Locate the cell with the specified text and output its (x, y) center coordinate. 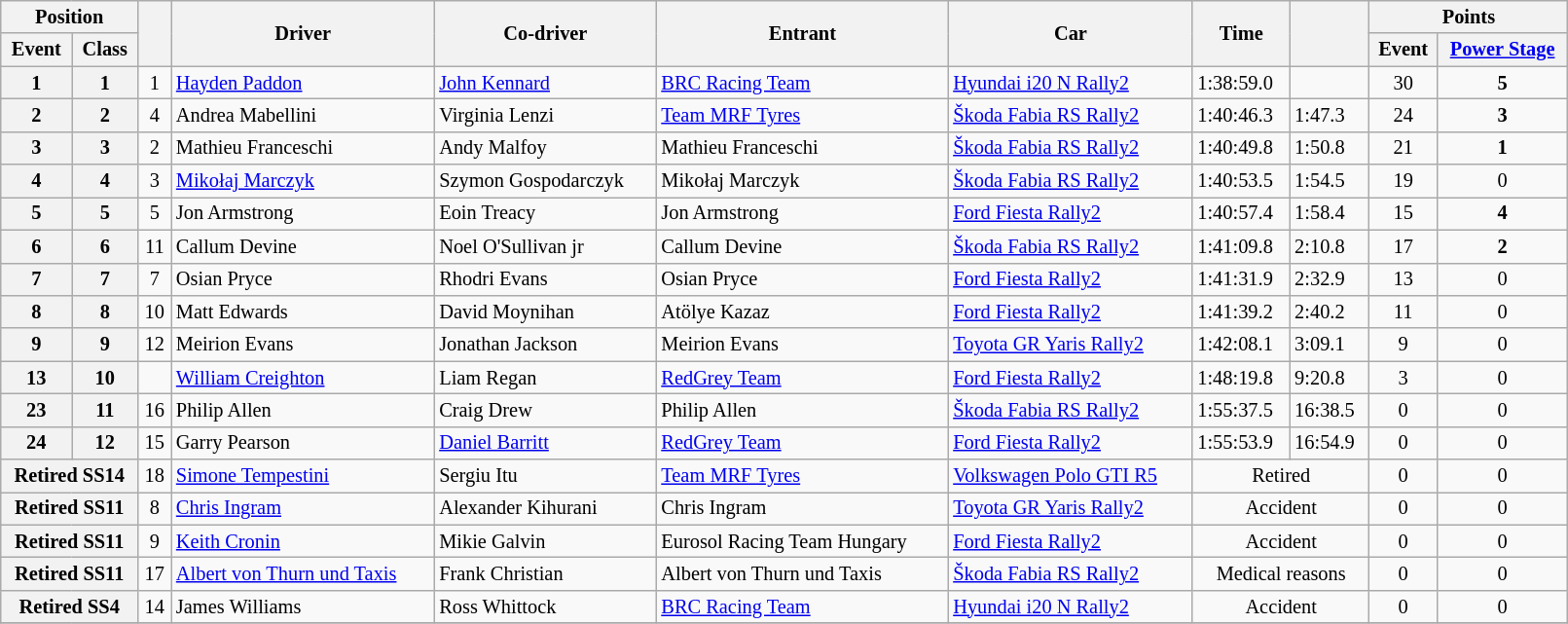
Mikie Galvin (545, 541)
Andrea Mabellini (303, 115)
Class (105, 50)
1:48:19.8 (1241, 378)
John Kennard (545, 83)
Liam Regan (545, 378)
1:40:53.5 (1241, 181)
1:40:46.3 (1241, 115)
Car (1071, 33)
1:58.4 (1330, 213)
Driver (303, 33)
Jonathan Jackson (545, 345)
Time (1241, 33)
Medical reasons (1281, 573)
Eurosol Racing Team Hungary (802, 541)
Hayden Paddon (303, 83)
1:50.8 (1330, 148)
William Creighton (303, 378)
Frank Christian (545, 573)
21 (1404, 148)
Position (70, 17)
Entrant (802, 33)
Retired (1281, 476)
1:40:57.4 (1241, 213)
Retired SS4 (70, 606)
Volkswagen Polo GTI R5 (1071, 476)
Sergiu Itu (545, 476)
18 (155, 476)
1:42:08.1 (1241, 345)
Ross Whittock (545, 606)
1:55:53.9 (1241, 443)
30 (1404, 83)
Andy Malfoy (545, 148)
Keith Cronin (303, 541)
Power Stage (1503, 50)
2:40.2 (1330, 312)
2:10.8 (1330, 246)
1:40:49.8 (1241, 148)
1:41:39.2 (1241, 312)
David Moynihan (545, 312)
Co-driver (545, 33)
Alexander Kihurani (545, 508)
1:38:59.0 (1241, 83)
1:47.3 (1330, 115)
19 (1404, 181)
Noel O'Sullivan jr (545, 246)
Garry Pearson (303, 443)
1:41:09.8 (1241, 246)
Daniel Barritt (545, 443)
Rhodri Evans (545, 279)
3:09.1 (1330, 345)
1:54.5 (1330, 181)
Atölye Kazaz (802, 312)
9:20.8 (1330, 378)
16:54.9 (1330, 443)
16:38.5 (1330, 410)
Eoin Treacy (545, 213)
23 (37, 410)
14 (155, 606)
Points (1469, 17)
1:41:31.9 (1241, 279)
Simone Tempestini (303, 476)
Retired SS14 (70, 476)
Matt Edwards (303, 312)
1:55:37.5 (1241, 410)
Virginia Lenzi (545, 115)
Szymon Gospodarczyk (545, 181)
James Williams (303, 606)
Craig Drew (545, 410)
2:32.9 (1330, 279)
16 (155, 410)
